Locate the cell with the specified text and output its (x, y) center coordinate. 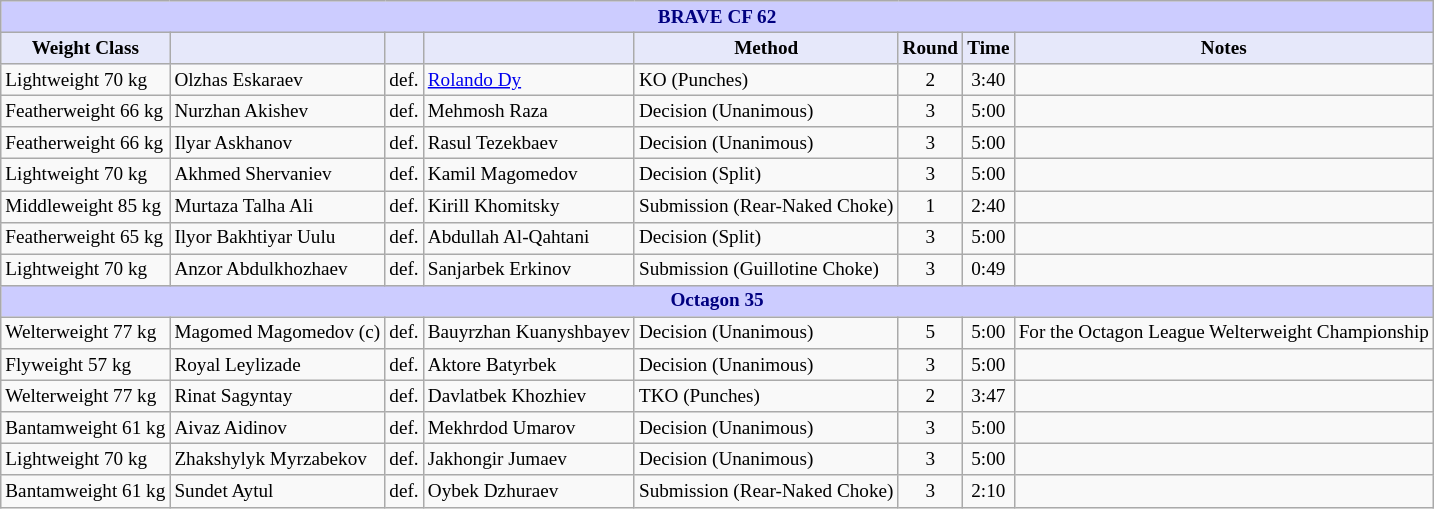
Zhakshylyk Myrzabekov (278, 460)
Bauyrzhan Kuanyshbayev (528, 333)
Middleweight 85 kg (86, 206)
Mekhrdod Umarov (528, 428)
3:40 (988, 80)
Jakhongir Jumaev (528, 460)
For the Octagon League Welterweight Championship (1224, 333)
Davlatbek Khozhiev (528, 396)
Rinat Sagyntay (278, 396)
Ilyar Askhanov (278, 143)
Weight Class (86, 48)
Oybek Dzhuraev (528, 491)
5 (930, 333)
Kirill Khomitsky (528, 206)
Abdullah Al-Qahtani (528, 238)
Aivaz Aidinov (278, 428)
2:40 (988, 206)
Aktore Batyrbek (528, 365)
TKO (Punches) (766, 396)
0:49 (988, 270)
Olzhas Eskaraev (278, 80)
KO (Punches) (766, 80)
Octagon 35 (718, 301)
Rolando Dy (528, 80)
Submission (Guillotine Choke) (766, 270)
Ilyor Bakhtiyar Uulu (278, 238)
BRAVE CF 62 (718, 17)
Anzor Abdulkhozhaev (278, 270)
Featherweight 65 kg (86, 238)
Royal Leylizade (278, 365)
Kamil Magomedov (528, 175)
Method (766, 48)
Murtaza Talha Ali (278, 206)
Mehmosh Raza (528, 111)
Time (988, 48)
2:10 (988, 491)
Akhmed Shervaniev (278, 175)
Notes (1224, 48)
Sanjarbek Erkinov (528, 270)
Rasul Tezekbaev (528, 143)
Flyweight 57 kg (86, 365)
Round (930, 48)
Nurzhan Akishev (278, 111)
Magomed Magomedov (c) (278, 333)
3:47 (988, 396)
Sundet Aytul (278, 491)
1 (930, 206)
